Identify which cell holds the provided text, then report its (X, Y) central coordinate. 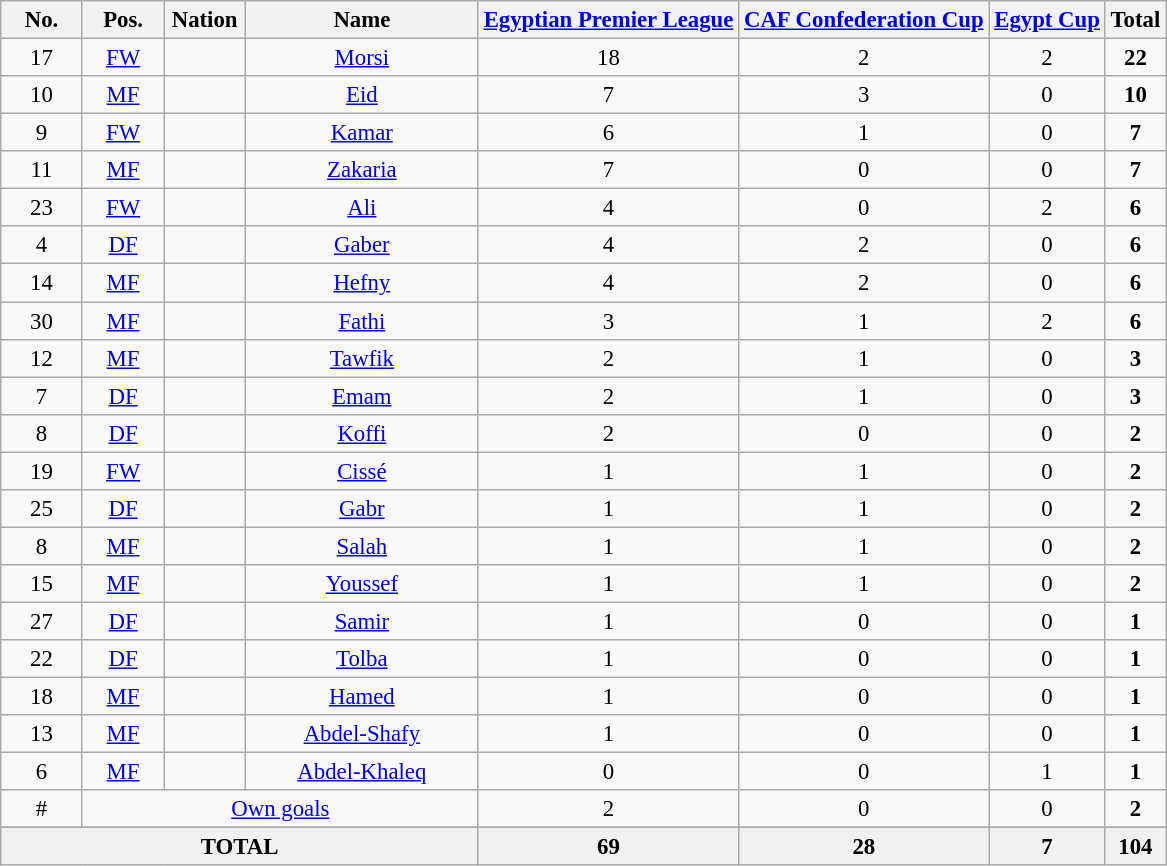
CAF Confederation Cup (864, 20)
Morsi (362, 58)
Koffi (362, 433)
Gabr (362, 509)
Abdel-Shafy (362, 734)
Kamar (362, 133)
Tolba (362, 659)
No. (42, 20)
Egyptian Premier League (608, 20)
Hefny (362, 283)
# (42, 809)
Tawfik (362, 358)
Nation (205, 20)
Zakaria (362, 170)
Samir (362, 621)
Cissé (362, 471)
104 (1135, 847)
Salah (362, 546)
14 (42, 283)
27 (42, 621)
Eid (362, 95)
15 (42, 584)
23 (42, 208)
Own goals (280, 809)
19 (42, 471)
69 (608, 847)
13 (42, 734)
25 (42, 509)
Name (362, 20)
Hamed (362, 697)
Abdel-Khaleq (362, 772)
28 (864, 847)
9 (42, 133)
Total (1135, 20)
Ali (362, 208)
11 (42, 170)
Emam (362, 396)
Fathi (362, 321)
Egypt Cup (1047, 20)
30 (42, 321)
17 (42, 58)
Pos. (123, 20)
12 (42, 358)
TOTAL (240, 847)
Gaber (362, 245)
Youssef (362, 584)
